For the text-containing cell, return its midpoint in [x, y] coordinate format. 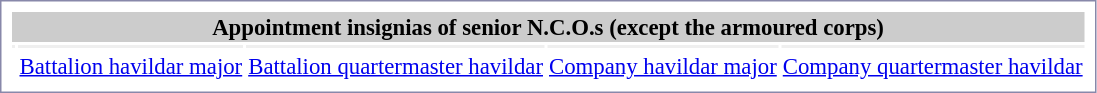
Battalion quartermaster havildar [396, 66]
Company havildar major [664, 66]
Company quartermaster havildar [932, 66]
Battalion havildar major [131, 66]
Appointment insignias of senior N.C.O.s (except the armoured corps) [548, 27]
